Scan for the cell matching the given text and deliver its [X, Y] coordinate at center. 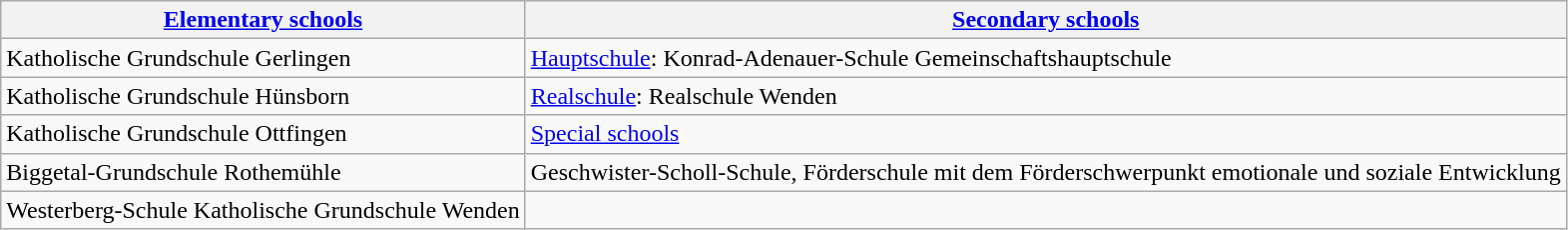
Special schools [1046, 134]
Katholische Grundschule Ottfingen [263, 134]
Westerberg-Schule Katholische Grundschule Wenden [263, 210]
Realschule: Realschule Wenden [1046, 96]
Elementary schools [263, 20]
Hauptschule: Konrad-Adenauer-Schule Gemeinschaftshauptschule [1046, 58]
Secondary schools [1046, 20]
Katholische Grundschule Hünsborn [263, 96]
Geschwister-Scholl-Schule, Förderschule mit dem Förderschwerpunkt emotionale und soziale Entwicklung [1046, 172]
Biggetal-Grundschule Rothemühle [263, 172]
Katholische Grundschule Gerlingen [263, 58]
